Search for the cell housing the specified text and yield its (x, y) center coordinate. 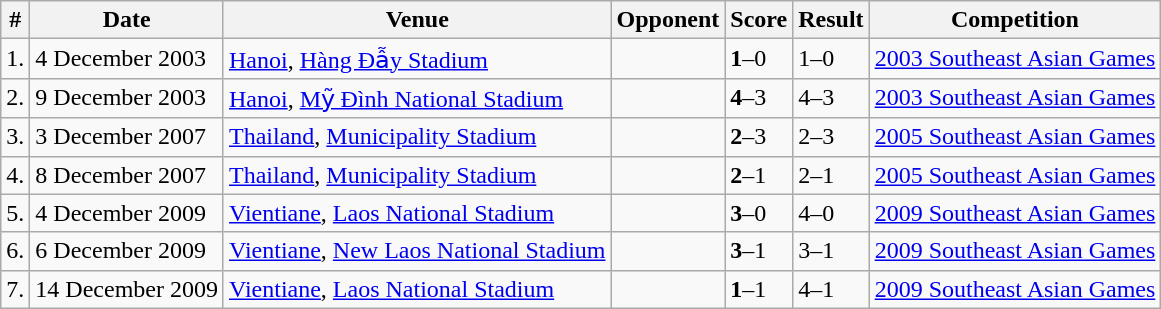
1–1 (759, 289)
7. (16, 289)
Opponent (668, 20)
Competition (1015, 20)
4 December 2009 (127, 213)
3 December 2007 (127, 137)
8 December 2007 (127, 175)
6 December 2009 (127, 251)
14 December 2009 (127, 289)
4–0 (831, 213)
2. (16, 98)
4. (16, 175)
3. (16, 137)
4 December 2003 (127, 59)
Result (831, 20)
4–1 (831, 289)
Score (759, 20)
Venue (417, 20)
Vientiane, New Laos National Stadium (417, 251)
3–0 (759, 213)
1. (16, 59)
Hanoi, Mỹ Đình National Stadium (417, 98)
# (16, 20)
9 December 2003 (127, 98)
Hanoi, Hàng Đẫy Stadium (417, 59)
5. (16, 213)
6. (16, 251)
Date (127, 20)
